Capture the cell that displays the provided text and extract its (X, Y) central coordinate. 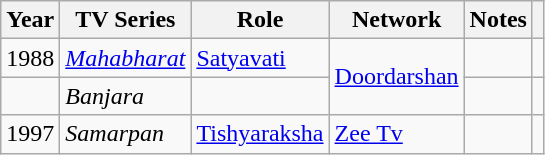
Role (260, 20)
Mahabharat (126, 58)
Doordarshan (396, 77)
1997 (30, 134)
Year (30, 20)
Notes (498, 20)
Tishyaraksha (260, 134)
Samarpan (126, 134)
Zee Tv (396, 134)
Satyavati (260, 58)
Banjara (126, 96)
Network (396, 20)
TV Series (126, 20)
1988 (30, 58)
